From the cell containing the given text, extract its center point as [X, Y] coordinate. 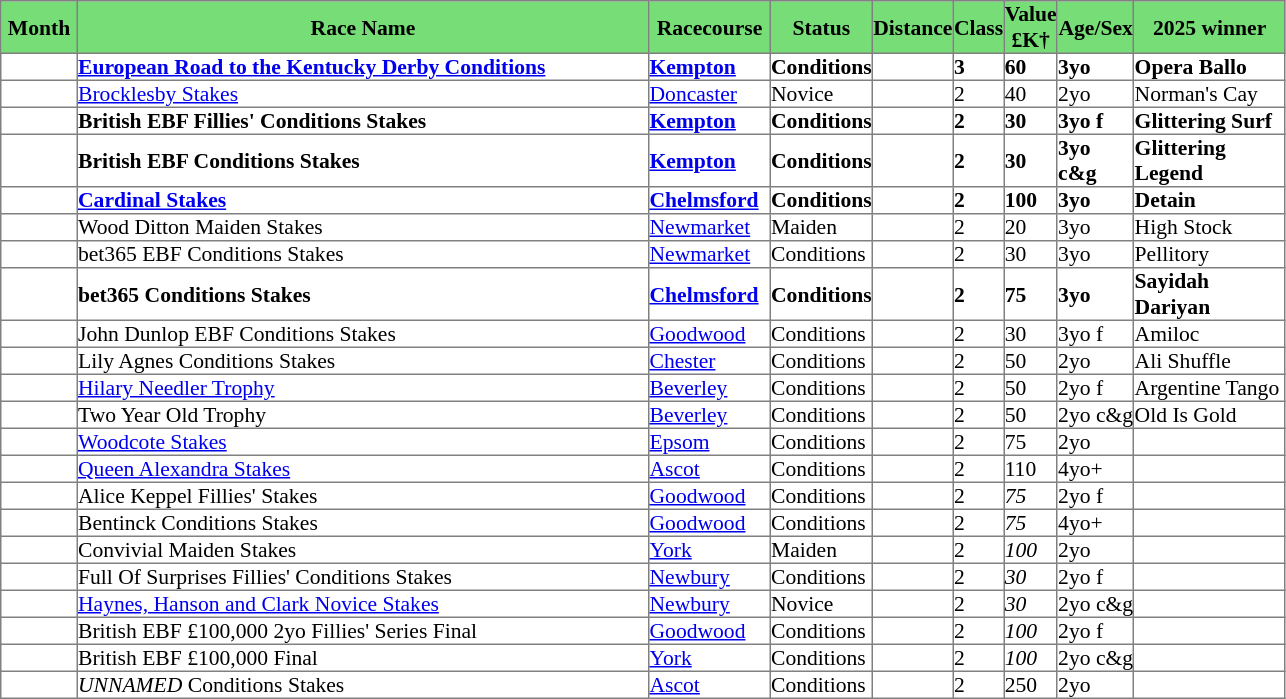
Two Year Old Trophy [363, 414]
20 [1030, 228]
Brocklesby Stakes [363, 94]
60 [1030, 66]
Ali Shuffle [1210, 360]
Norman's Cay [1210, 94]
Hilary Needler Trophy [363, 388]
Month [39, 27]
Doncaster [710, 94]
Race Name [363, 27]
Opera Ballo [1210, 66]
Racecourse [710, 27]
Cardinal Stakes [363, 200]
European Road to the Kentucky Derby Conditions [363, 66]
3yo c&g [1095, 160]
Class [978, 27]
Amiloc [1210, 334]
British EBF Conditions Stakes [363, 160]
Old Is Gold [1210, 414]
Value £K† [1030, 27]
Queen Alexandra Stakes [363, 468]
Lily Agnes Conditions Stakes [363, 360]
bet365 EBF Conditions Stakes [363, 254]
3 [978, 66]
Detain [1210, 200]
British EBF Fillies' Conditions Stakes [363, 120]
Alice Keppel Fillies' Stakes [363, 496]
Haynes, Hanson and Clark Novice Stakes [363, 604]
40 [1030, 94]
Chester [710, 360]
Glittering Legend [1210, 160]
Argentine Tango [1210, 388]
British EBF £100,000 2yo Fillies' Series Final [363, 630]
110 [1030, 468]
Woodcote Stakes [363, 442]
Convivial Maiden Stakes [363, 550]
UNNAMED Conditions Stakes [363, 684]
Status [821, 27]
Distance [914, 27]
British EBF £100,000 Final [363, 658]
Sayidah Dariyan [1210, 294]
bet365 Conditions Stakes [363, 294]
John Dunlop EBF Conditions Stakes [363, 334]
Wood Ditton Maiden Stakes [363, 228]
Age/Sex [1095, 27]
Epsom [710, 442]
High Stock [1210, 228]
Glittering Surf [1210, 120]
250 [1030, 684]
Bentinck Conditions Stakes [363, 522]
Pellitory [1210, 254]
Full Of Surprises Fillies' Conditions Stakes [363, 576]
2025 winner [1210, 27]
